Capture the cell that displays the provided text and extract its (X, Y) central coordinate. 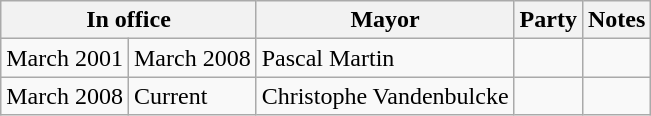
In office (128, 20)
March 2001 (65, 58)
Mayor (385, 20)
Current (192, 96)
Party (548, 20)
Notes (616, 20)
Christophe Vandenbulcke (385, 96)
Pascal Martin (385, 58)
